Detect which cell encompasses the target text, then output its (x, y) center coordinate. 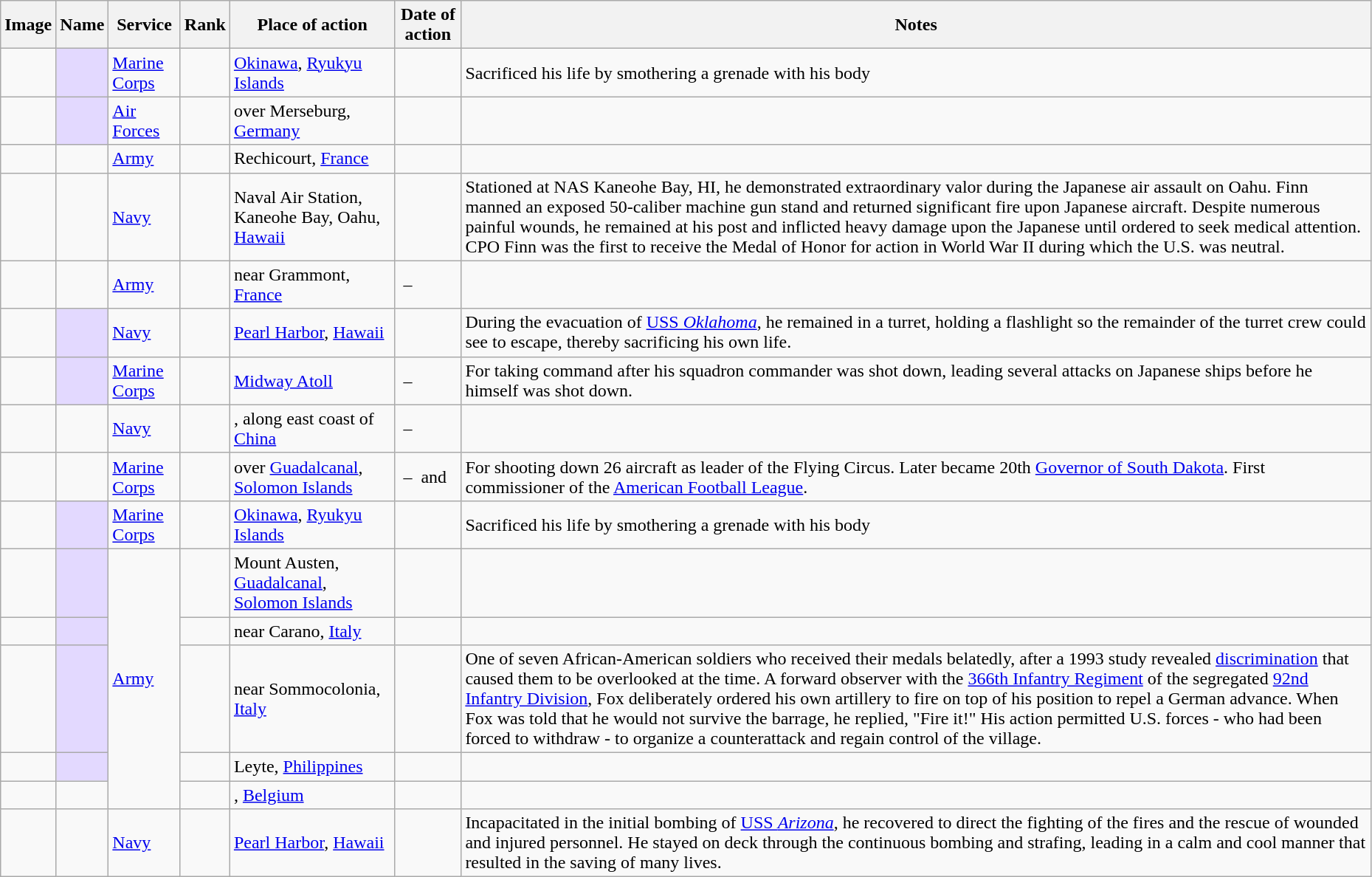
Rank (205, 25)
For taking command after his squadron commander was shot down, leading several attacks on Japanese ships before he himself was shot down. (916, 381)
Rechicourt, France (312, 159)
Place of action (312, 25)
over Merseburg, Germany (312, 121)
Date of action (428, 25)
near Grammont, France (312, 285)
– and (428, 477)
, along east coast of China (312, 428)
Naval Air Station, Kaneohe Bay, Oahu, Hawaii (312, 217)
Mount Austen, Guadalcanal, Solomon Islands (312, 582)
near Carano, Italy (312, 631)
over Guadalcanal, Solomon Islands (312, 477)
Service (145, 25)
Notes (916, 25)
Midway Atoll (312, 381)
near Sommocolonia, Italy (312, 699)
, Belgium (312, 795)
Leyte, Philippines (312, 767)
Name (83, 25)
Image (28, 25)
Air Forces (145, 121)
